Pinpoint the cell where the given text exists, returning its (X, Y) midpoint coordinate. 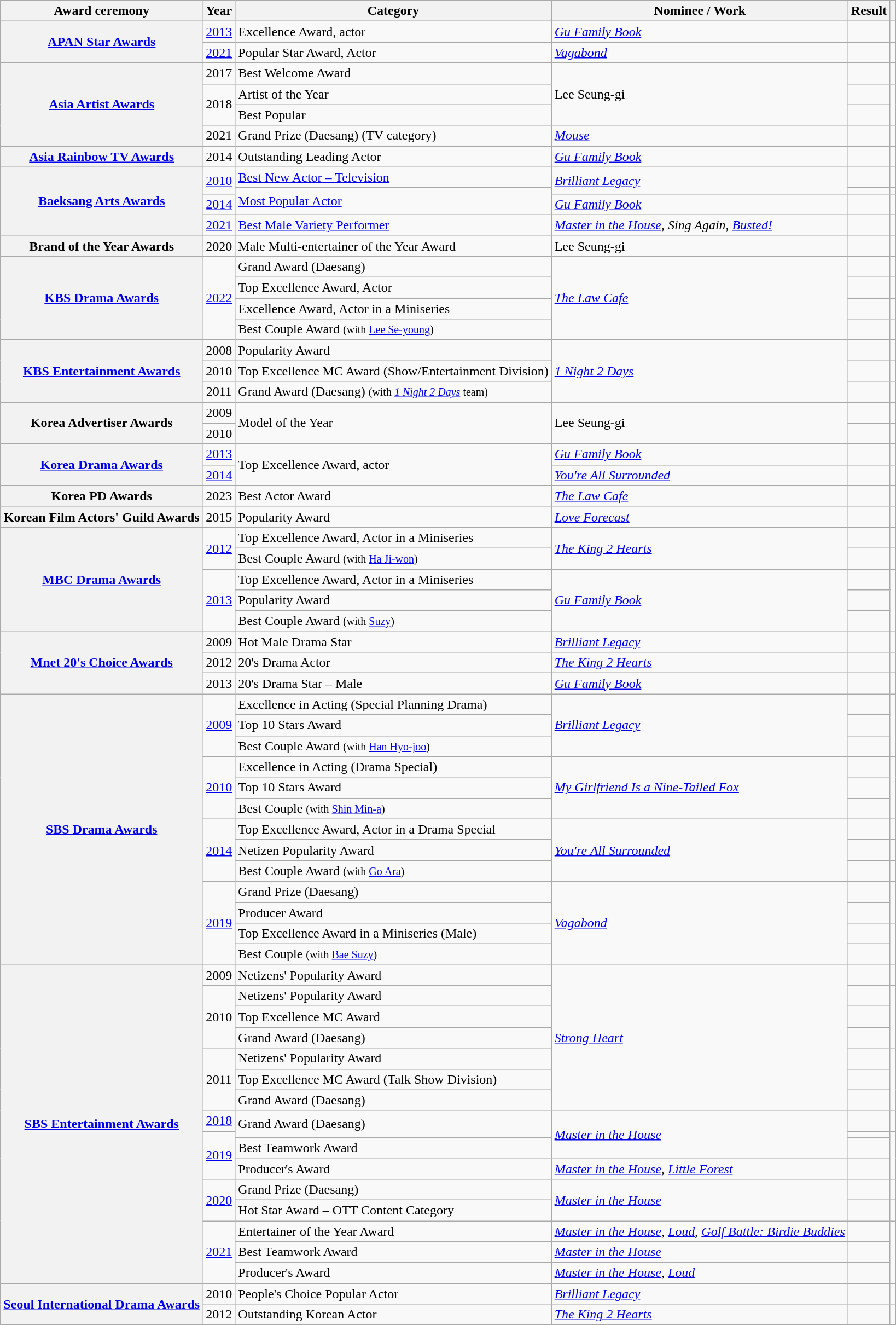
Top Excellence MC Award (Talk Show Division) (393, 1079)
Asia Artist Awards (102, 105)
Best Welcome Award (393, 73)
Korea PD Awards (102, 496)
Master in the House, Loud, Golf Battle: Birdie Buddies (700, 1231)
Grand Award (Daesang) (with 1 Night 2 Days team) (393, 392)
Excellence in Acting (Special Planning Drama) (393, 704)
2017 (219, 73)
2023 (219, 496)
Master in the House, Loud (700, 1273)
Artist of the Year (393, 94)
Strong Heart (700, 1038)
Brand of the Year Awards (102, 246)
Best Couple Award (with Ha Ji-won) (393, 558)
2015 (219, 517)
Excellence Award, Actor in a Miniseries (393, 309)
Top Excellence Award, Actor (393, 288)
Top Excellence Award in a Miniseries (Male) (393, 934)
Category (393, 11)
Korea Drama Awards (102, 465)
Male Multi-entertainer of the Year Award (393, 246)
SBS Entertainment Awards (102, 1124)
Top Excellence MC Award (Show/Entertainment Division) (393, 371)
Hot Male Drama Star (393, 642)
Best Popular (393, 115)
Best Couple Award (with Go Ara) (393, 871)
Mouse (700, 136)
Top Excellence Award, Actor in a Drama Special (393, 829)
Model of the Year (393, 423)
Love Forecast (700, 517)
Entertainer of the Year Award (393, 1231)
Excellence Award, actor (393, 32)
Hot Star Award – OTT Content Category (393, 1210)
KBS Drama Awards (102, 298)
Best Couple Award (with Lee Se-young) (393, 329)
Result (869, 11)
Best Male Variety Performer (393, 225)
1 Night 2 Days (700, 371)
Asia Rainbow TV Awards (102, 157)
Korea Advertiser Awards (102, 423)
Best Couple (with Bae Suzy) (393, 954)
20's Drama Star – Male (393, 684)
KBS Entertainment Awards (102, 371)
MBC Drama Awards (102, 579)
Most Popular Actor (393, 201)
2008 (219, 350)
Popular Star Award, Actor (393, 53)
20's Drama Actor (393, 663)
Best Actor Award (393, 496)
Year (219, 11)
SBS Drama Awards (102, 830)
Top Excellence Award, actor (393, 465)
Award ceremony (102, 11)
2022 (219, 298)
Best Couple (with Shin Min-a) (393, 808)
Master in the House, Little Forest (700, 1168)
Master in the House, Sing Again, Busted! (700, 225)
Best Couple Award (with Suzy) (393, 621)
APAN Star Awards (102, 42)
Best New Actor – Television (393, 177)
Excellence in Acting (Drama Special) (393, 767)
People's Choice Popular Actor (393, 1294)
Mnet 20's Choice Awards (102, 663)
Grand Prize (Daesang) (TV category) (393, 136)
My Girlfriend Is a Nine-Tailed Fox (700, 788)
Outstanding Korean Actor (393, 1315)
Best Couple Award (with Han Hyo-joo) (393, 746)
Nominee / Work (700, 11)
Seoul International Drama Awards (102, 1304)
Netizen Popularity Award (393, 850)
Outstanding Leading Actor (393, 157)
Producer Award (393, 912)
Korean Film Actors' Guild Awards (102, 517)
Top Excellence MC Award (393, 1017)
Baeksang Arts Awards (102, 201)
